Search for the cell housing the specified text and yield its [X, Y] center coordinate. 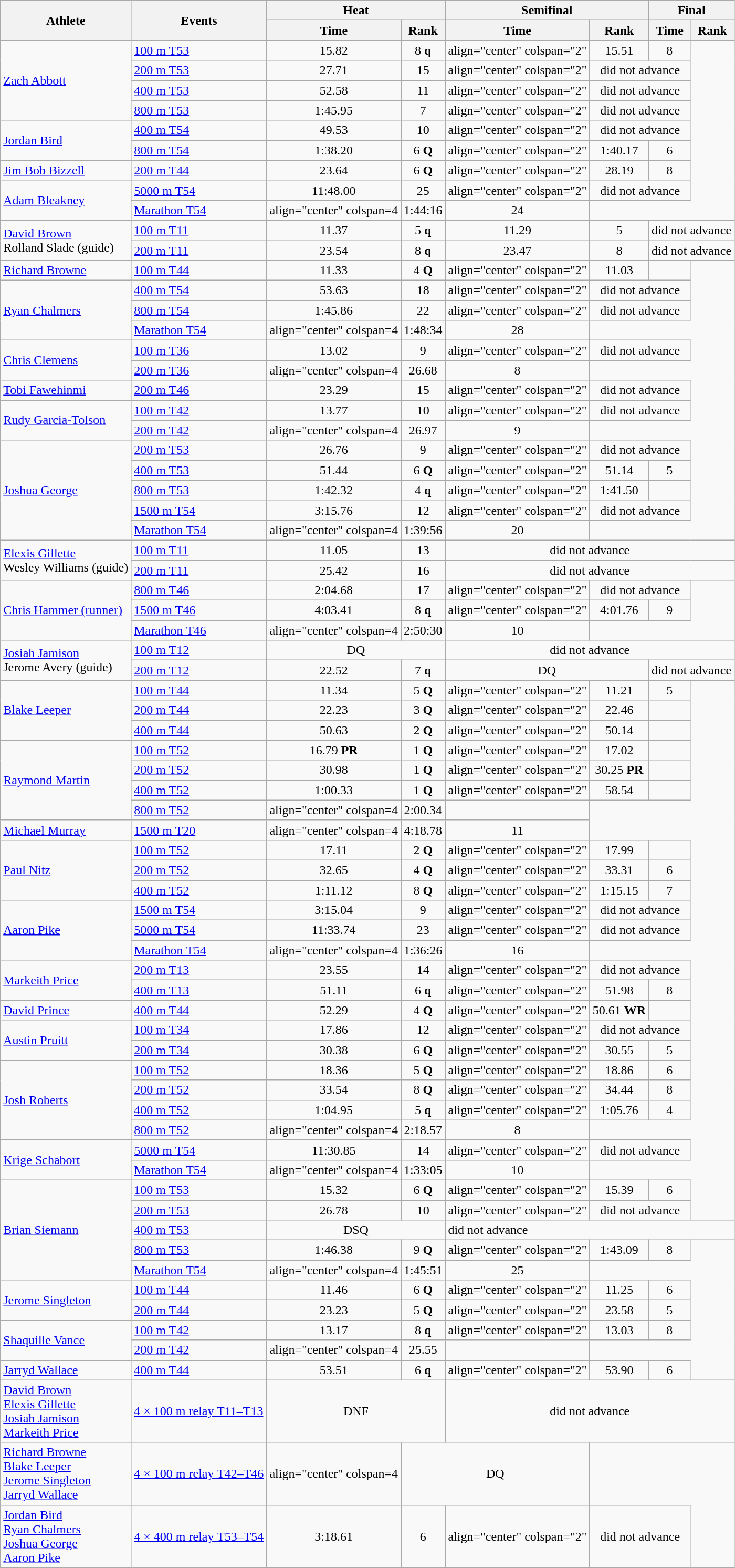
1:48:34 [423, 330]
David Prince [66, 1010]
50.63 [334, 730]
11.33 [334, 271]
22.52 [334, 670]
13.17 [334, 1330]
200 m T12 [199, 670]
DNF [356, 1411]
27.71 [334, 70]
50.61 WR [619, 1010]
Athlete [66, 20]
100 m T12 [199, 650]
18.36 [334, 1070]
11:48.00 [334, 190]
13.77 [334, 410]
4:18.78 [423, 830]
11.05 [334, 550]
DSQ [356, 1230]
30.25 PR [619, 770]
23.58 [619, 1310]
Marathon T46 [199, 630]
11:30.85 [334, 1150]
53.51 [334, 1370]
23.64 [334, 170]
Aaron Pike [66, 930]
13.03 [619, 1330]
Semifinal [547, 11]
200 m T46 [199, 390]
53.63 [334, 290]
17.02 [619, 750]
17.99 [619, 850]
25.42 [334, 570]
26.76 [334, 450]
Paul Nitz [66, 870]
53.90 [619, 1370]
51.11 [334, 990]
Raymond Martin [66, 780]
22.23 [334, 710]
1500 m T46 [199, 610]
11.46 [334, 1290]
Jordan BirdRyan ChalmersJoshua GeorgeAaron Pike [66, 1536]
30.55 [619, 1050]
Tobi Fawehinmi [66, 390]
23.55 [334, 970]
26.78 [334, 1210]
4:03.41 [334, 610]
49.53 [334, 130]
26.68 [423, 370]
22.46 [619, 710]
11.03 [619, 271]
15.39 [619, 1190]
17 [423, 590]
1:39:56 [423, 530]
1:04.95 [334, 1110]
Jim Bob Bizzell [66, 170]
22 [423, 310]
1:15.15 [619, 890]
1:38.20 [334, 150]
Rudy Garcia-Tolson [66, 420]
11.29 [518, 230]
Shaquille Vance [66, 1340]
15.32 [334, 1190]
Josiah JamisonJerome Avery (guide) [66, 660]
1:41.50 [619, 490]
30.38 [334, 1050]
13 [423, 550]
33.54 [334, 1090]
11.21 [619, 690]
1:45:51 [423, 1270]
Jarryd Wallace [66, 1370]
9 Q [423, 1250]
51.98 [619, 990]
1:11.12 [334, 890]
Chris Hammer (runner) [66, 610]
Adam Bleakney [66, 200]
200 m T34 [199, 1050]
David BrownElexis GilletteJosiah JamisonMarkeith Price [66, 1411]
800 m T46 [199, 590]
4 × 100 m relay T42–T46 [199, 1474]
Austin Pruitt [66, 1040]
Jerome Singleton [66, 1300]
23 [423, 930]
15.51 [619, 50]
1:45.86 [334, 310]
32.65 [334, 870]
13.02 [334, 350]
23.54 [334, 251]
51.44 [334, 470]
51.14 [619, 470]
1:05.76 [619, 1110]
100 m T36 [199, 350]
18 [423, 290]
1:42.32 [334, 490]
4 × 100 m relay T11–T13 [199, 1411]
400 m T13 [199, 990]
23.23 [334, 1310]
Elexis GilletteWesley Williams (guide) [66, 560]
23.47 [518, 251]
Richard Browne [66, 271]
2:18.57 [423, 1130]
24 [518, 210]
Heat [356, 11]
16.79 PR [334, 750]
20 [518, 530]
26.97 [423, 430]
1:33:05 [423, 1170]
11.25 [619, 1290]
Blake Leeper [66, 710]
17.11 [334, 850]
1:36:26 [423, 950]
Jordan Bird [66, 140]
2:04.68 [334, 590]
50.14 [619, 730]
34.44 [619, 1090]
28 [518, 330]
Joshua George [66, 490]
4 [670, 1110]
Brian Siemann [66, 1230]
200 m T13 [199, 970]
Zach Abbott [66, 80]
17.86 [334, 1030]
Markeith Price [66, 980]
2:00.34 [423, 810]
1:45.95 [334, 110]
11.34 [334, 690]
Chris Clemens [66, 360]
3:15.04 [334, 910]
23.29 [334, 390]
52.58 [334, 90]
Josh Roberts [66, 1100]
100 m T34 [199, 1030]
200 m T36 [199, 370]
1500 m T20 [199, 830]
4:01.76 [619, 610]
2:50:30 [423, 630]
52.29 [334, 1010]
3:15.76 [334, 510]
1:43.09 [619, 1250]
1:00.33 [334, 790]
Ryan Chalmers [66, 310]
3 Q [423, 710]
33.31 [619, 870]
30.98 [334, 770]
11.37 [334, 230]
25.55 [423, 1350]
3:18.61 [334, 1536]
15.82 [334, 50]
1:46.38 [334, 1250]
28.19 [619, 170]
4 × 400 m relay T53–T54 [199, 1536]
Events [199, 20]
Michael Murray [66, 830]
11:33.74 [334, 930]
1:44:16 [423, 210]
58.54 [619, 790]
1:40.17 [619, 150]
4 q [423, 490]
Krige Schabort [66, 1160]
7 q [423, 670]
David BrownRolland Slade (guide) [66, 240]
Final [692, 11]
18.86 [619, 1070]
Richard BrowneBlake LeeperJerome SingletonJarryd Wallace [66, 1474]
